Pinpoint the cell where the given text exists, returning its (x, y) midpoint coordinate. 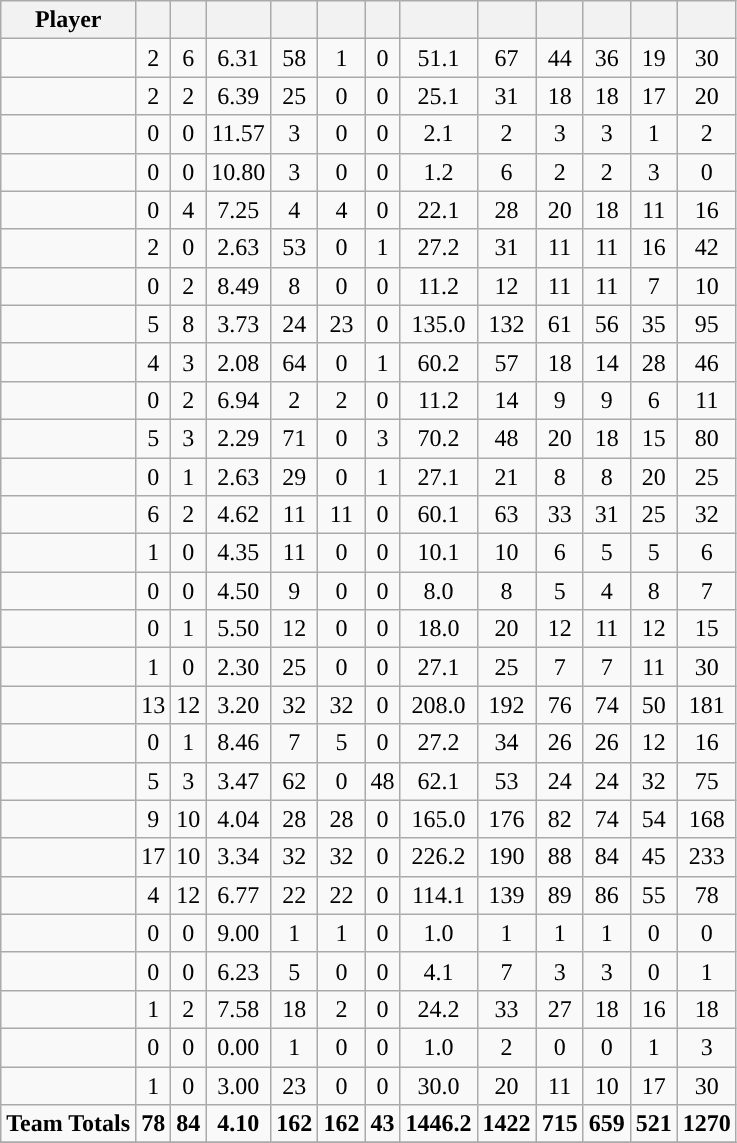
6.31 (238, 58)
190 (506, 857)
75 (706, 781)
2.08 (238, 362)
29 (294, 477)
63 (506, 515)
4.04 (238, 819)
233 (706, 857)
25.1 (438, 96)
2.30 (238, 667)
8.49 (238, 286)
80 (706, 438)
6.23 (238, 971)
21 (506, 477)
135.0 (438, 324)
Player (68, 20)
659 (606, 1124)
9.00 (238, 933)
60.1 (438, 515)
2.1 (438, 134)
11.57 (238, 134)
521 (654, 1124)
208.0 (438, 705)
62 (294, 781)
30.0 (438, 1085)
62.1 (438, 781)
6.39 (238, 96)
8.0 (438, 591)
67 (506, 58)
86 (606, 895)
50 (654, 705)
168 (706, 819)
64 (294, 362)
35 (654, 324)
Team Totals (68, 1124)
715 (560, 1124)
45 (654, 857)
5.50 (238, 629)
4.50 (238, 591)
44 (560, 58)
88 (560, 857)
57 (506, 362)
7.58 (238, 1009)
71 (294, 438)
1270 (706, 1124)
3.20 (238, 705)
4.62 (238, 515)
114.1 (438, 895)
192 (506, 705)
13 (154, 705)
3.00 (238, 1085)
4.10 (238, 1124)
42 (706, 248)
61 (560, 324)
1.2 (438, 172)
24.2 (438, 1009)
1446.2 (438, 1124)
176 (506, 819)
0.00 (238, 1047)
6.94 (238, 400)
76 (560, 705)
3.34 (238, 857)
82 (560, 819)
58 (294, 58)
51.1 (438, 58)
226.2 (438, 857)
55 (654, 895)
3.47 (238, 781)
6.77 (238, 895)
22.1 (438, 210)
10.1 (438, 553)
89 (560, 895)
3.73 (238, 324)
43 (382, 1124)
1422 (506, 1124)
10.80 (238, 172)
181 (706, 705)
165.0 (438, 819)
19 (654, 58)
7.25 (238, 210)
2.29 (238, 438)
95 (706, 324)
34 (506, 743)
70.2 (438, 438)
4.35 (238, 553)
46 (706, 362)
54 (654, 819)
60.2 (438, 362)
132 (506, 324)
4.1 (438, 971)
36 (606, 58)
18.0 (438, 629)
139 (506, 895)
8.46 (238, 743)
27 (560, 1009)
56 (606, 324)
